Provide the (X, Y) coordinate of the cell's center where the given text is located.  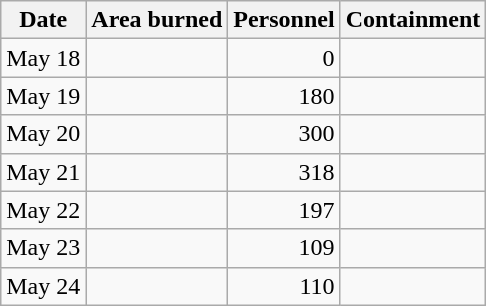
May 24 (44, 286)
197 (284, 210)
May 20 (44, 134)
May 18 (44, 58)
Personnel (284, 20)
Area burned (157, 20)
300 (284, 134)
Containment (413, 20)
110 (284, 286)
May 19 (44, 96)
180 (284, 96)
109 (284, 248)
Date (44, 20)
May 21 (44, 172)
May 22 (44, 210)
May 23 (44, 248)
318 (284, 172)
0 (284, 58)
